From the cell containing the given text, extract its center point as (x, y) coordinate. 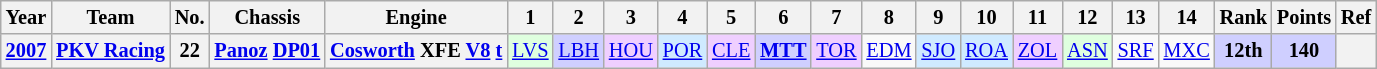
No. (190, 17)
EDM (888, 51)
1 (530, 17)
22 (190, 51)
Ref (1356, 17)
PKV Racing (110, 51)
12 (1087, 17)
LVS (530, 51)
4 (682, 17)
9 (938, 17)
Team (110, 17)
13 (1136, 17)
MXC (1187, 51)
Rank (1244, 17)
SRF (1136, 51)
8 (888, 17)
SJO (938, 51)
5 (731, 17)
LBH (578, 51)
TOR (836, 51)
POR (682, 51)
14 (1187, 17)
3 (631, 17)
140 (1304, 51)
10 (986, 17)
7 (836, 17)
Year (26, 17)
6 (783, 17)
MTT (783, 51)
ASN (1087, 51)
Engine (416, 17)
HOU (631, 51)
2007 (26, 51)
Panoz DP01 (267, 51)
ZOL (1038, 51)
Chassis (267, 17)
ROA (986, 51)
2 (578, 17)
Points (1304, 17)
11 (1038, 17)
CLE (731, 51)
12th (1244, 51)
Cosworth XFE V8 t (416, 51)
